Return the (X, Y) coordinate for the center point of the cell that contains the specified text.  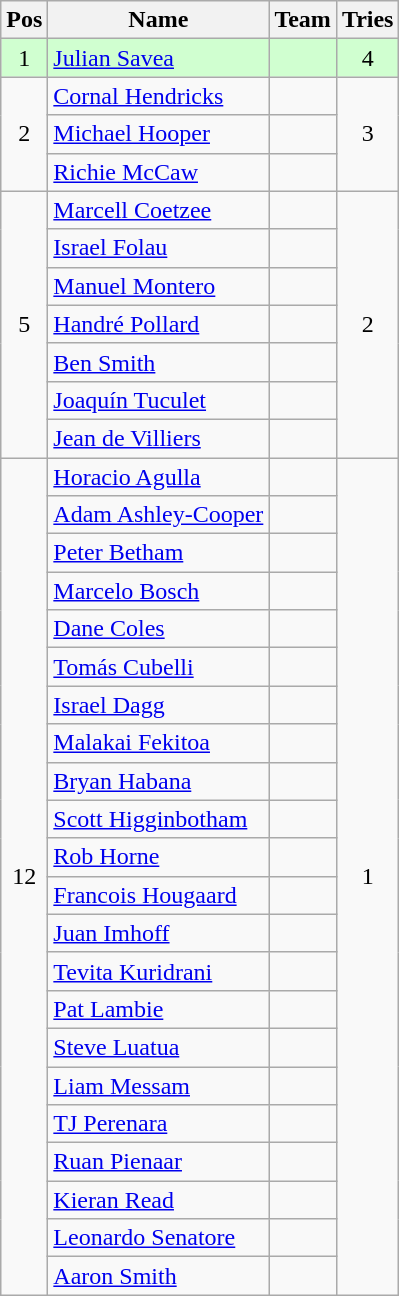
Tries (368, 20)
TJ Perenara (158, 1124)
Pat Lambie (158, 1009)
4 (368, 58)
Name (158, 20)
Julian Savea (158, 58)
Cornal Hendricks (158, 96)
Scott Higginbotham (158, 819)
Tevita Kuridrani (158, 971)
Joaquín Tuculet (158, 400)
Liam Messam (158, 1085)
Ben Smith (158, 362)
Bryan Habana (158, 781)
Tomás Cubelli (158, 667)
Handré Pollard (158, 324)
Aaron Smith (158, 1276)
Richie McCaw (158, 172)
Manuel Montero (158, 286)
Adam Ashley-Cooper (158, 515)
Ruan Pienaar (158, 1162)
5 (24, 324)
Israel Folau (158, 248)
Leonardo Senatore (158, 1238)
Marcelo Bosch (158, 591)
Horacio Agulla (158, 477)
Peter Betham (158, 553)
Francois Hougaard (158, 895)
Steve Luatua (158, 1047)
Pos (24, 20)
12 (24, 876)
Malakai Fekitoa (158, 743)
Michael Hooper (158, 134)
Marcell Coetzee (158, 210)
3 (368, 134)
Dane Coles (158, 629)
Rob Horne (158, 857)
Israel Dagg (158, 705)
Kieran Read (158, 1200)
Juan Imhoff (158, 933)
Jean de Villiers (158, 438)
Team (303, 20)
